Search for the cell housing the specified text and yield its (X, Y) center coordinate. 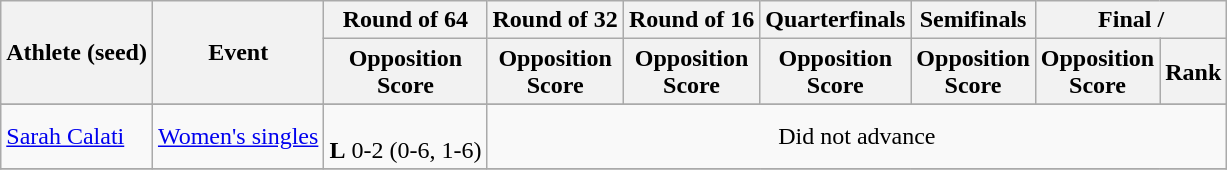
Final / (1131, 20)
Event (238, 52)
Semifinals (973, 20)
Women's singles (238, 136)
Quarterfinals (836, 20)
Sarah Calati (77, 136)
Did not advance (857, 136)
L 0-2 (0-6, 1-6) (406, 136)
Round of 64 (406, 20)
Athlete (seed) (77, 52)
Round of 16 (691, 20)
Round of 32 (555, 20)
Rank (1194, 72)
